Return (X, Y) of the center of cell containing provided text 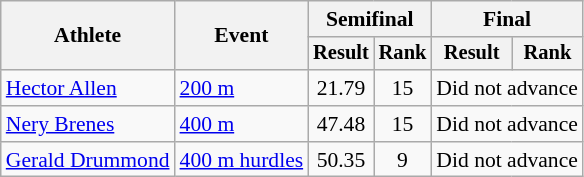
Event (242, 36)
Athlete (88, 36)
21.79 (341, 88)
400 m (242, 124)
Hector Allen (88, 88)
47.48 (341, 124)
200 m (242, 88)
Final (507, 19)
Semifinal (370, 19)
Nery Brenes (88, 124)
